Locate the cell with the specified text and output its (X, Y) center coordinate. 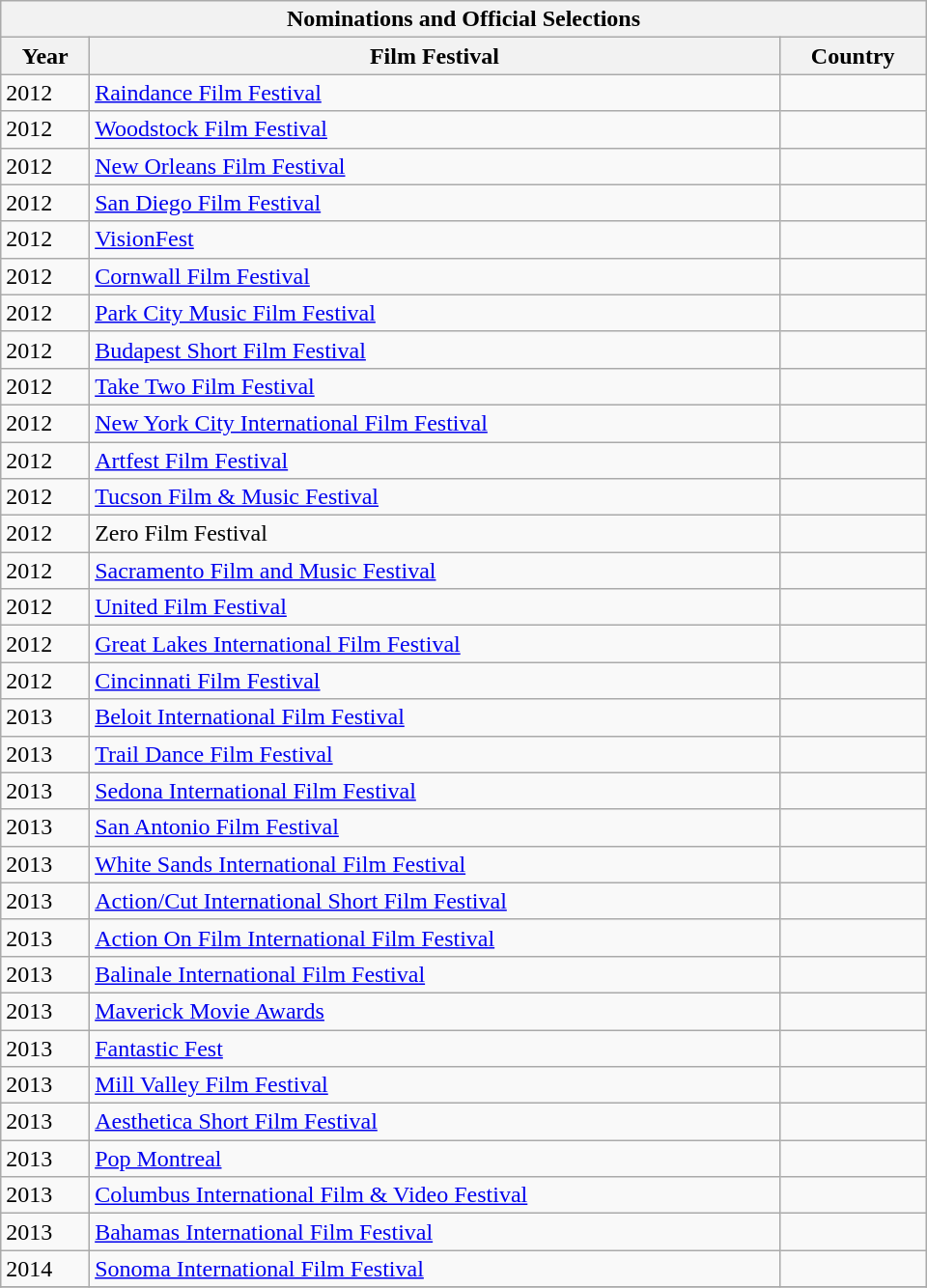
Budapest Short Film Festival (435, 350)
Action/Cut International Short Film Festival (435, 901)
Artfest Film Festival (435, 461)
Year (45, 56)
VisionFest (435, 239)
Tucson Film & Music Festival (435, 497)
Trail Dance Film Festival (435, 754)
Beloit International Film Festival (435, 717)
San Antonio Film Festival (435, 827)
Park City Music Film Festival (435, 313)
Columbus International Film & Video Festival (435, 1195)
Balinale International Film Festival (435, 974)
Zero Film Festival (435, 534)
Sonoma International Film Festival (435, 1269)
Pop Montreal (435, 1159)
Cincinnati Film Festival (435, 681)
New York City International Film Festival (435, 423)
Country (853, 56)
Maverick Movie Awards (435, 1011)
Film Festival (435, 56)
Sacramento Film and Music Festival (435, 571)
Cornwall Film Festival (435, 276)
San Diego Film Festival (435, 203)
United Film Festival (435, 607)
Sedona International Film Festival (435, 791)
Action On Film International Film Festival (435, 938)
Woodstock Film Festival (435, 129)
Fantastic Fest (435, 1048)
Bahamas International Film Festival (435, 1232)
Take Two Film Festival (435, 386)
Nominations and Official Selections (463, 19)
Raindance Film Festival (435, 93)
2014 (45, 1269)
Mill Valley Film Festival (435, 1085)
New Orleans Film Festival (435, 166)
Aesthetica Short Film Festival (435, 1122)
White Sands International Film Festival (435, 864)
Great Lakes International Film Festival (435, 644)
